Capture the cell that displays the provided text and extract its [X, Y] central coordinate. 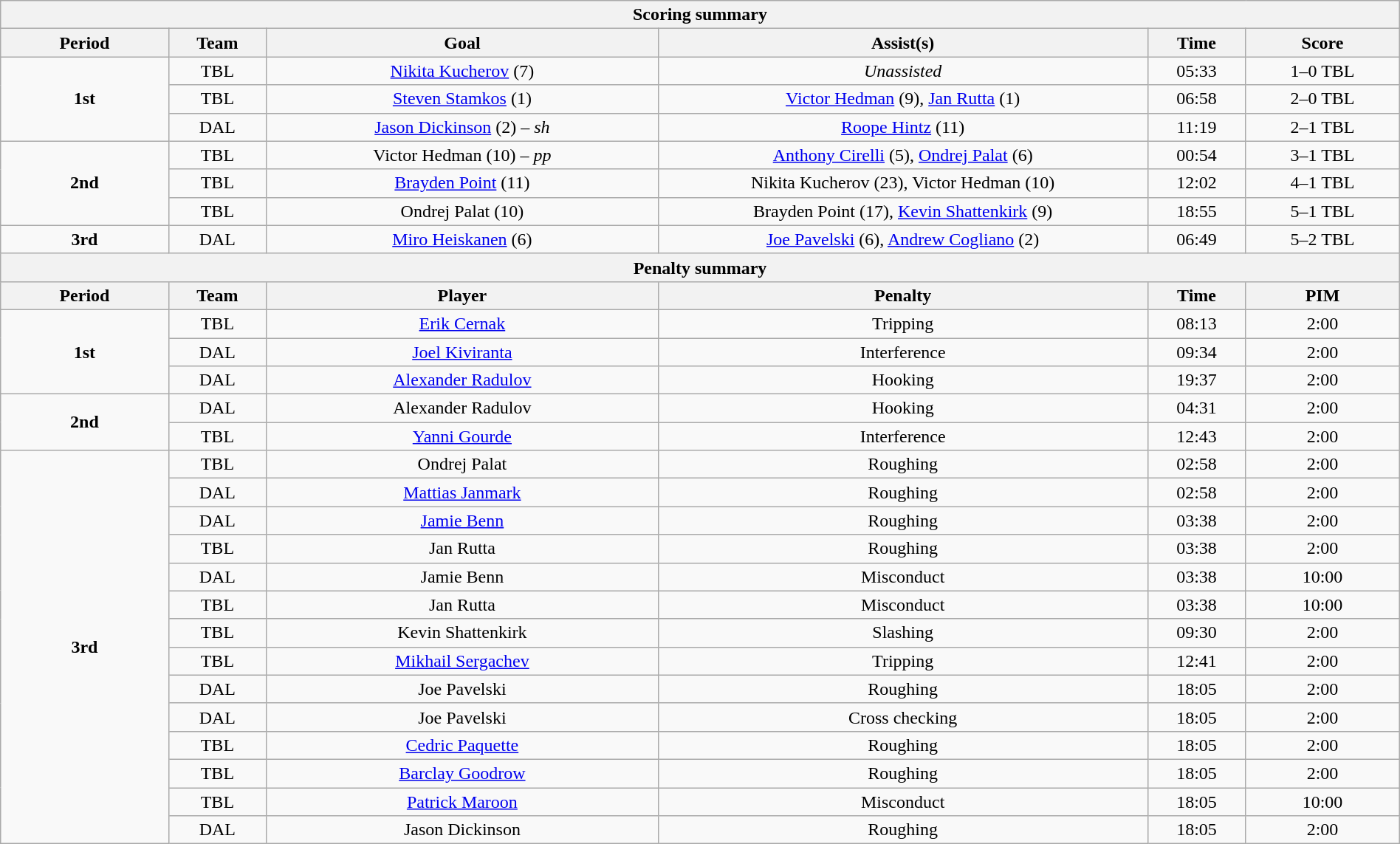
11:19 [1196, 127]
Penalty summary [700, 267]
Scoring summary [700, 15]
Joel Kiviranta [462, 352]
Cross checking [902, 717]
Nikita Kucherov (23), Victor Hedman (10) [902, 183]
Unassisted [902, 71]
Mattias Janmark [462, 493]
Brayden Point (17), Kevin Shattenkirk (9) [902, 211]
Miro Heiskanen (6) [462, 239]
Jason Dickinson [462, 830]
Nikita Kucherov (7) [462, 71]
00:54 [1196, 155]
PIM [1322, 295]
Goal [462, 43]
4–1 TBL [1322, 183]
Penalty [902, 295]
2–1 TBL [1322, 127]
04:31 [1196, 408]
Victor Hedman (9), Jan Rutta (1) [902, 99]
Roope Hintz (11) [902, 127]
Patrick Maroon [462, 801]
12:43 [1196, 436]
Assist(s) [902, 43]
Joe Pavelski (6), Andrew Cogliano (2) [902, 239]
09:34 [1196, 352]
Barclay Goodrow [462, 773]
Ondrej Palat [462, 464]
Anthony Cirelli (5), Ondrej Palat (6) [902, 155]
2–0 TBL [1322, 99]
Victor Hedman (10) – pp [462, 155]
18:55 [1196, 211]
06:49 [1196, 239]
05:33 [1196, 71]
1–0 TBL [1322, 71]
3–1 TBL [1322, 155]
Jason Dickinson (2) – sh [462, 127]
Cedric Paquette [462, 745]
Steven Stamkos (1) [462, 99]
Score [1322, 43]
Mikhail Sergachev [462, 661]
Erik Cernak [462, 323]
Slashing [902, 633]
06:58 [1196, 99]
19:37 [1196, 380]
12:02 [1196, 183]
Kevin Shattenkirk [462, 633]
Brayden Point (11) [462, 183]
Yanni Gourde [462, 436]
5–1 TBL [1322, 211]
08:13 [1196, 323]
12:41 [1196, 661]
Player [462, 295]
Ondrej Palat (10) [462, 211]
5–2 TBL [1322, 239]
09:30 [1196, 633]
